Determine the [X, Y] coordinate at the center of the cell enclosing the given text.  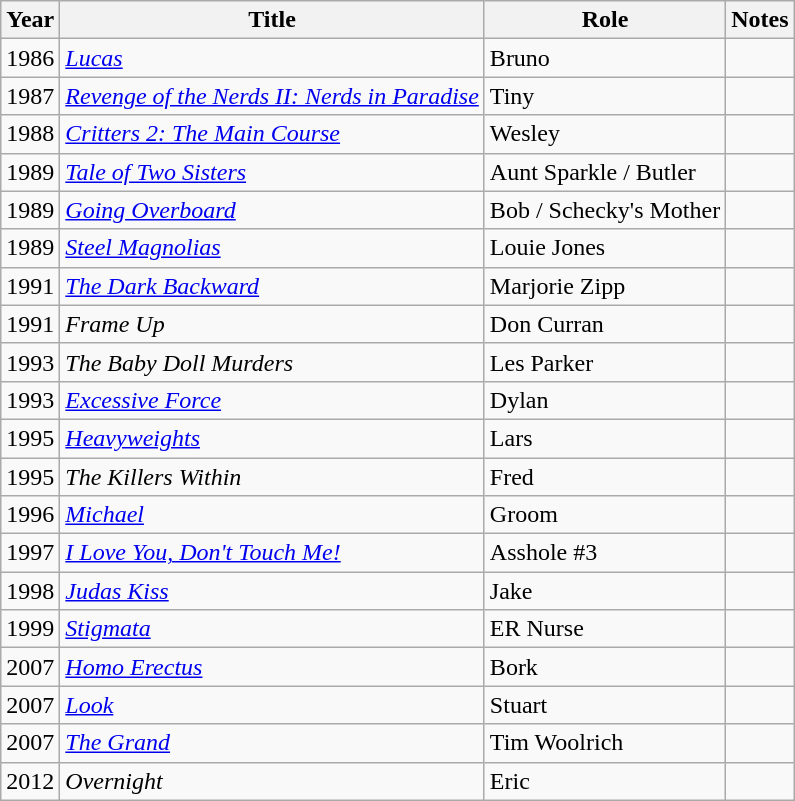
1998 [30, 591]
Michael [272, 515]
Heavyweights [272, 438]
1988 [30, 134]
Bob / Schecky's Mother [604, 210]
ER Nurse [604, 629]
1986 [30, 58]
Louie Jones [604, 248]
Wesley [604, 134]
Marjorie Zipp [604, 286]
1996 [30, 515]
Frame Up [272, 324]
Homo Erectus [272, 667]
Bork [604, 667]
Revenge of the Nerds II: Nerds in Paradise [272, 96]
Look [272, 705]
Eric [604, 781]
Lars [604, 438]
Asshole #3 [604, 553]
1987 [30, 96]
1999 [30, 629]
Aunt Sparkle / Butler [604, 172]
Fred [604, 477]
The Grand [272, 743]
Going Overboard [272, 210]
1997 [30, 553]
The Baby Doll Murders [272, 362]
Title [272, 20]
Role [604, 20]
The Killers Within [272, 477]
Jake [604, 591]
Overnight [272, 781]
Tim Woolrich [604, 743]
Dylan [604, 400]
Don Curran [604, 324]
Critters 2: The Main Course [272, 134]
Tale of Two Sisters [272, 172]
Groom [604, 515]
I Love You, Don't Touch Me! [272, 553]
Excessive Force [272, 400]
Notes [760, 20]
Bruno [604, 58]
Stigmata [272, 629]
Stuart [604, 705]
2012 [30, 781]
Les Parker [604, 362]
Judas Kiss [272, 591]
Tiny [604, 96]
Lucas [272, 58]
Steel Magnolias [272, 248]
The Dark Backward [272, 286]
Year [30, 20]
